Return (x, y) of the center of cell containing provided text 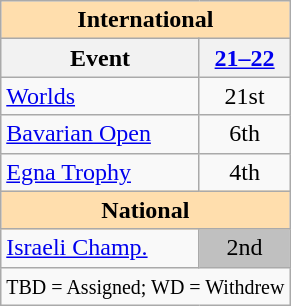
Israeli Champ. (100, 248)
4th (244, 172)
21st (244, 96)
Bavarian Open (100, 134)
21–22 (244, 58)
Egna Trophy (100, 172)
National (146, 210)
TBD = Assigned; WD = Withdrew (146, 286)
International (146, 20)
6th (244, 134)
Event (100, 58)
2nd (244, 248)
Worlds (100, 96)
